Identify which cell holds the provided text, then report its (X, Y) central coordinate. 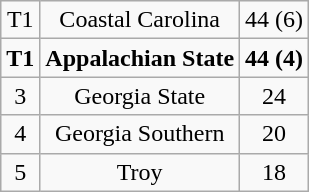
44 (6) (274, 20)
Coastal Carolina (140, 20)
Georgia Southern (140, 134)
20 (274, 134)
Georgia State (140, 96)
3 (20, 96)
44 (4) (274, 58)
5 (20, 172)
18 (274, 172)
24 (274, 96)
Appalachian State (140, 58)
4 (20, 134)
Troy (140, 172)
